Provide the (X, Y) coordinate of the cell's center where the given text is located.  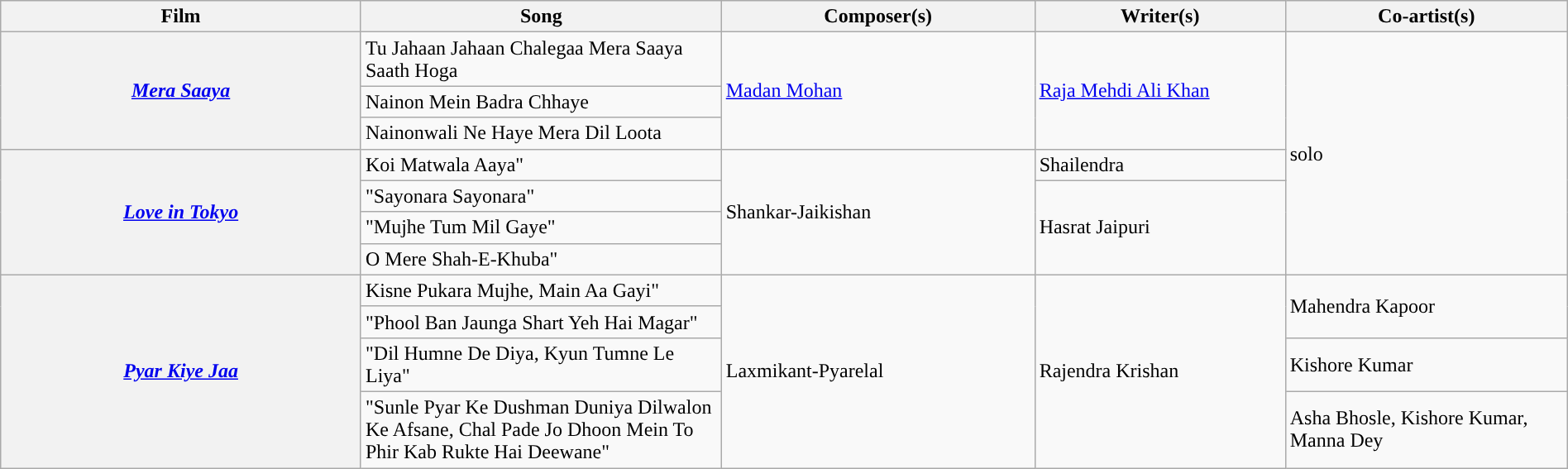
Kishore Kumar (1426, 364)
Asha Bhosle, Kishore Kumar, Manna Dey (1426, 429)
"Mujhe Tum Mil Gaye" (541, 227)
Rajendra Krishan (1159, 371)
solo (1426, 154)
O Mere Shah-E-Khuba" (541, 259)
Mera Saaya (181, 91)
Shailendra (1159, 165)
Raja Mehdi Ali Khan (1159, 91)
Mahendra Kapoor (1426, 306)
Koi Matwala Aaya" (541, 165)
"Sayonara Sayonara" (541, 196)
Hasrat Jaipuri (1159, 227)
Song (541, 17)
Pyar Kiye Jaa (181, 371)
Kisne Pukara Mujhe, Main Aa Gayi" (541, 290)
Film (181, 17)
"Sunle Pyar Ke Dushman Duniya Dilwalon Ke Afsane, Chal Pade Jo Dhoon Mein To Phir Kab Rukte Hai Deewane" (541, 429)
Nainonwali Ne Haye Mera Dil Loota (541, 133)
Shankar-Jaikishan (878, 212)
Composer(s) (878, 17)
Co-artist(s) (1426, 17)
Laxmikant-Pyarelal (878, 371)
Madan Mohan (878, 91)
Tu Jahaan Jahaan Chalegaa Mera Saaya Saath Hoga (541, 60)
"Dil Humne De Diya, Kyun Tumne Le Liya" (541, 364)
"Phool Ban Jaunga Shart Yeh Hai Magar" (541, 322)
Nainon Mein Badra Chhaye (541, 102)
Love in Tokyo (181, 212)
Writer(s) (1159, 17)
